Pinpoint the cell where the given text exists, returning its (x, y) midpoint coordinate. 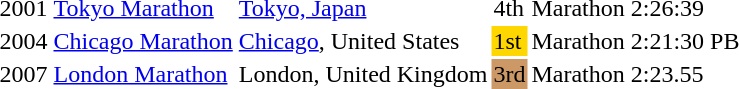
Chicago, United States (363, 41)
Chicago Marathon (143, 41)
London Marathon (143, 74)
3rd (510, 74)
London, United Kingdom (363, 74)
1st (510, 41)
